Provide the (X, Y) coordinate of the cell's center where the given text is located.  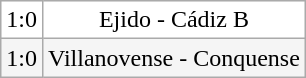
Ejido - Cádiz B (174, 20)
Villanovense - Conquense (174, 58)
